Detect which cell encompasses the target text, then output its [x, y] center coordinate. 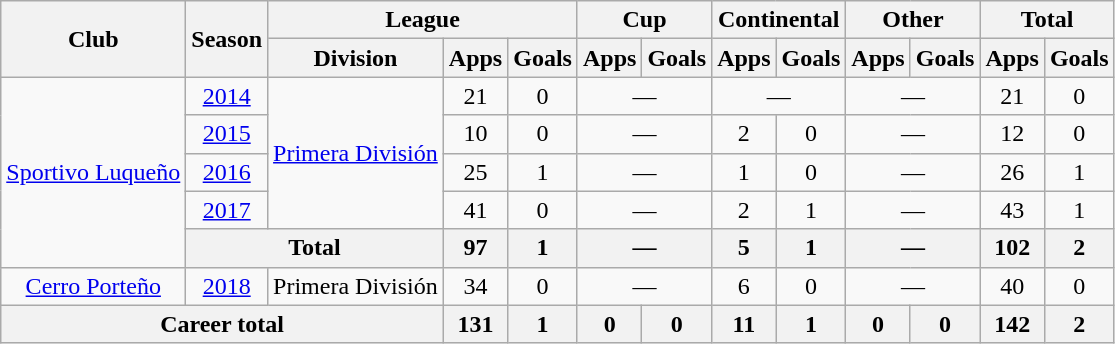
Continental [779, 20]
6 [744, 286]
131 [475, 324]
Cup [644, 20]
12 [1012, 134]
40 [1012, 286]
10 [475, 134]
43 [1012, 210]
2016 [227, 172]
142 [1012, 324]
41 [475, 210]
2018 [227, 286]
2014 [227, 96]
Season [227, 39]
97 [475, 248]
25 [475, 172]
26 [1012, 172]
Other [913, 20]
Career total [222, 324]
34 [475, 286]
102 [1012, 248]
2015 [227, 134]
Cerro Porteño [94, 286]
League [423, 20]
2017 [227, 210]
Club [94, 39]
11 [744, 324]
Division [356, 58]
5 [744, 248]
Sportivo Luqueño [94, 172]
